Locate the cell with the specified text and output its (x, y) center coordinate. 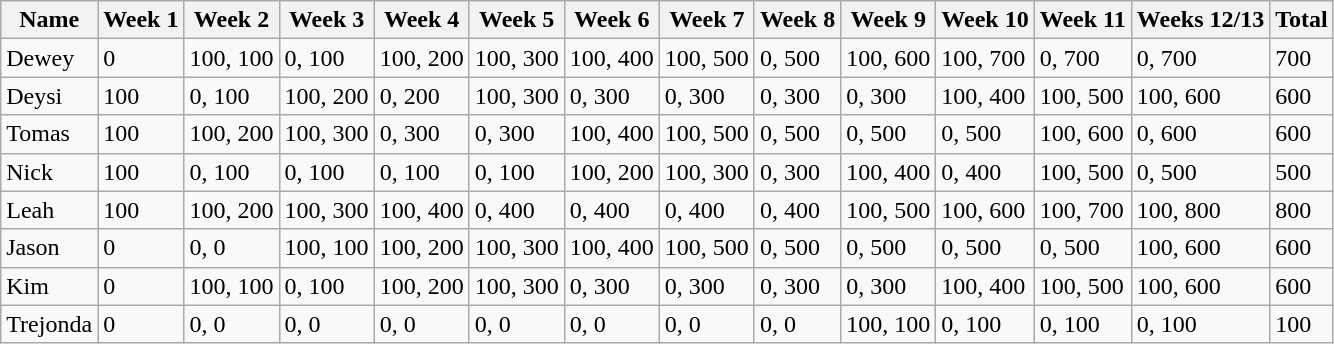
0, 200 (422, 96)
Week 4 (422, 20)
Trejonda (50, 324)
Week 5 (516, 20)
Deysi (50, 96)
Week 6 (612, 20)
Dewey (50, 58)
Week 10 (985, 20)
Jason (50, 248)
Name (50, 20)
500 (1302, 172)
Kim (50, 286)
Week 1 (141, 20)
0, 600 (1200, 134)
Week 2 (232, 20)
Leah (50, 210)
700 (1302, 58)
Week 7 (706, 20)
Week 8 (797, 20)
Week 11 (1082, 20)
Nick (50, 172)
Week 3 (326, 20)
Total (1302, 20)
Weeks 12/13 (1200, 20)
Tomas (50, 134)
800 (1302, 210)
100, 800 (1200, 210)
Week 9 (888, 20)
